Locate the cell with the specified text and output its [X, Y] center coordinate. 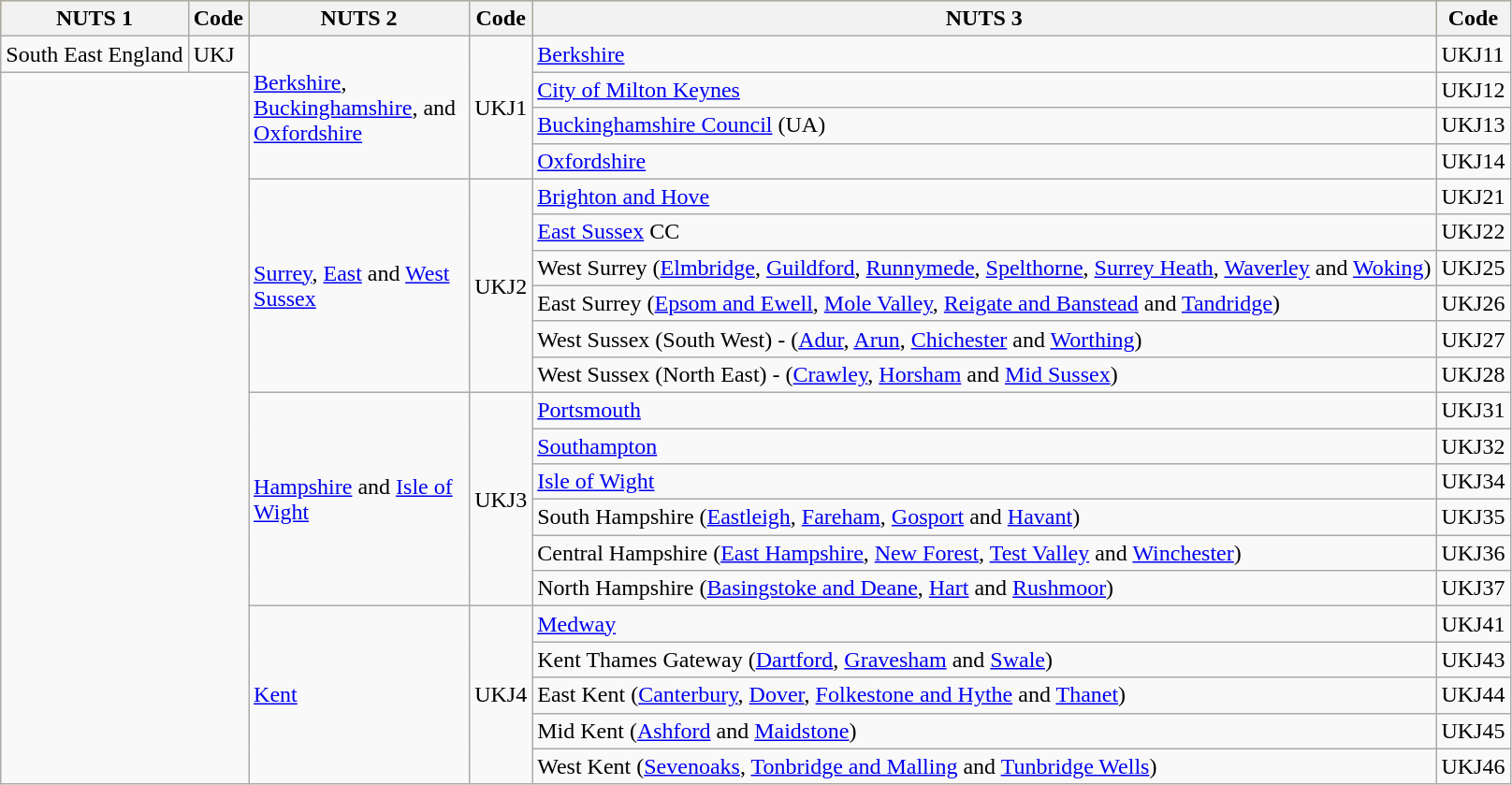
UKJ32 [1473, 446]
UKJ22 [1473, 232]
Buckinghamshire Council (UA) [984, 125]
East Kent (Canterbury, Dover, Folkestone and Hythe and Thanet) [984, 695]
UKJ37 [1473, 589]
East Sussex CC [984, 232]
City of Milton Keynes [984, 90]
UKJ12 [1473, 90]
UKJ46 [1473, 766]
South East England [94, 54]
UKJ4 [502, 695]
UKJ [218, 54]
Medway [984, 624]
UKJ45 [1473, 731]
UKJ44 [1473, 695]
South Hampshire (Eastleigh, Fareham, Gosport and Havant) [984, 517]
Surrey, East and West Sussex [359, 285]
Southampton [984, 446]
UKJ11 [1473, 54]
Portsmouth [984, 410]
UKJ1 [502, 108]
UKJ28 [1473, 374]
North Hampshire (Basingstoke and Deane, Hart and Rushmoor) [984, 589]
UKJ41 [1473, 624]
Mid Kent (Ashford and Maidstone) [984, 731]
East Surrey (Epsom and Ewell, Mole Valley, Reigate and Banstead and Tandridge) [984, 303]
West Kent (Sevenoaks, Tonbridge and Malling and Tunbridge Wells) [984, 766]
Kent [359, 695]
NUTS 3 [984, 19]
Berkshire, Buckinghamshire, and Oxfordshire [359, 108]
Isle of Wight [984, 482]
Central Hampshire (East Hampshire, New Forest, Test Valley and Winchester) [984, 553]
UKJ27 [1473, 339]
UKJ14 [1473, 161]
UKJ31 [1473, 410]
Hampshire and Isle of Wight [359, 499]
UKJ36 [1473, 553]
UKJ34 [1473, 482]
Oxfordshire [984, 161]
Kent Thames Gateway (Dartford, Gravesham and Swale) [984, 660]
NUTS 2 [359, 19]
UKJ26 [1473, 303]
West Sussex (South West) - (Adur, Arun, Chichester and Worthing) [984, 339]
UKJ3 [502, 499]
UKJ35 [1473, 517]
NUTS 1 [94, 19]
UKJ21 [1473, 196]
Berkshire [984, 54]
West Sussex (North East) - (Crawley, Horsham and Mid Sussex) [984, 374]
UKJ13 [1473, 125]
West Surrey (Elmbridge, Guildford, Runnymede, Spelthorne, Surrey Heath, Waverley and Woking) [984, 268]
Brighton and Hove [984, 196]
UKJ2 [502, 285]
UKJ43 [1473, 660]
UKJ25 [1473, 268]
